Return the (x, y) coordinate for the center point of the cell that contains the specified text.  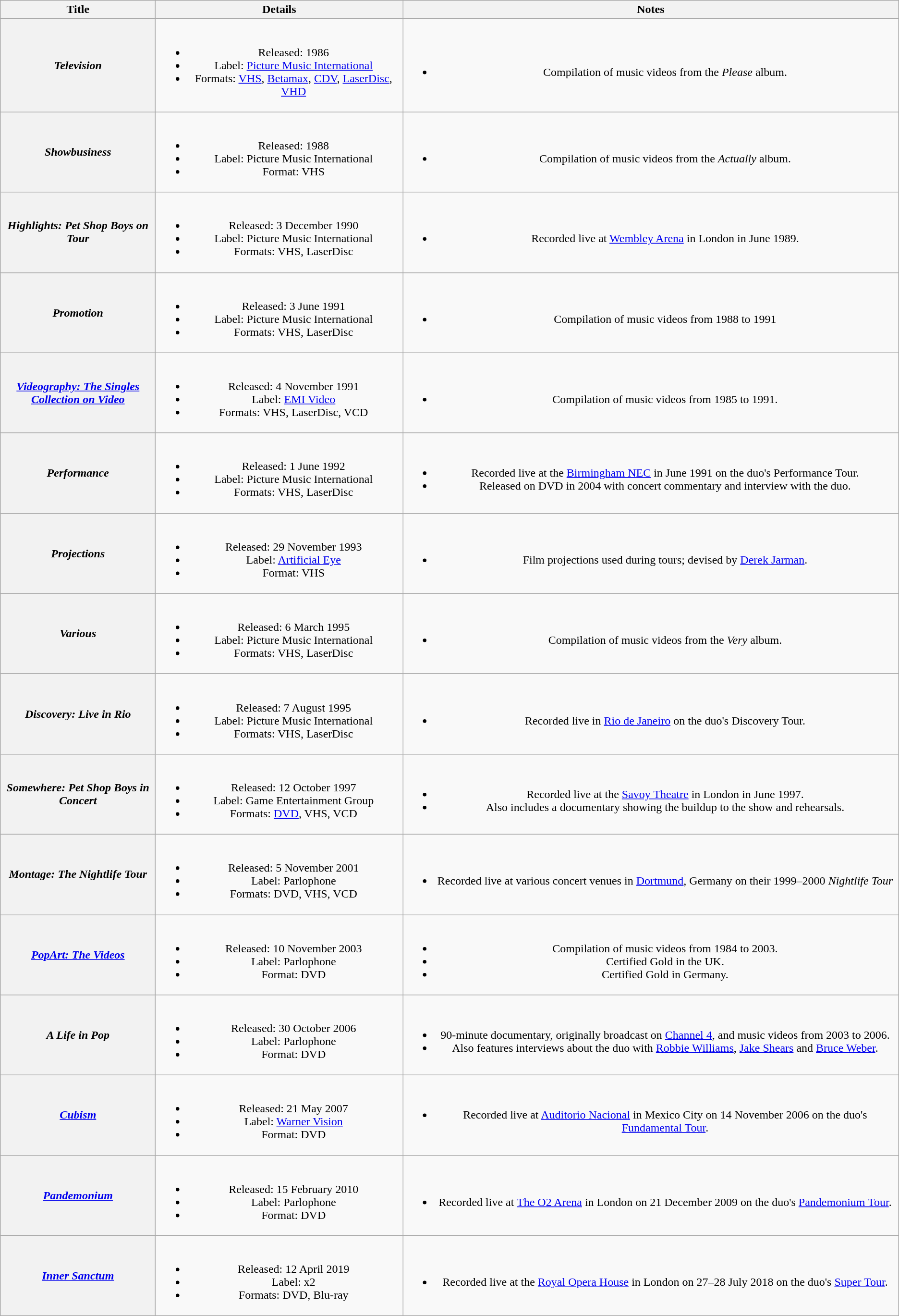
Compilation of music videos from the Please album. (651, 65)
Showbusiness (78, 152)
Montage: The Nightlife Tour (78, 874)
Videography: The Singles Collection on Video (78, 393)
Released: 12 October 1997Label: Game Entertainment GroupFormats: DVD, VHS, VCD (279, 794)
Released: 4 November 1991Label: EMI VideoFormats: VHS, LaserDisc, VCD (279, 393)
Pandemonium (78, 1195)
Released: 7 August 1995Label: Picture Music InternationalFormats: VHS, LaserDisc (279, 714)
Compilation of music videos from the Very album. (651, 633)
Cubism (78, 1116)
Released: 6 March 1995Label: Picture Music InternationalFormats: VHS, LaserDisc (279, 633)
Released: 10 November 2003Label: ParlophoneFormat: DVD (279, 955)
Title (78, 10)
Recorded live at The O2 Arena in London on 21 December 2009 on the duo's Pandemonium Tour. (651, 1195)
Details (279, 10)
Released: 21 May 2007Label: Warner VisionFormat: DVD (279, 1116)
Recorded live at the Royal Opera House in London on 27–28 July 2018 on the duo's Super Tour. (651, 1276)
Released: 1986Label: Picture Music InternationalFormats: VHS, Betamax, CDV, LaserDisc, VHD (279, 65)
Promotion (78, 312)
A Life in Pop (78, 1035)
Released: 5 November 2001Label: ParlophoneFormats: DVD, VHS, VCD (279, 874)
Recorded live at Auditorio Nacional in Mexico City on 14 November 2006 on the duo's Fundamental Tour. (651, 1116)
Released: 1 June 1992Label: Picture Music InternationalFormats: VHS, LaserDisc (279, 473)
Highlights: Pet Shop Boys on Tour (78, 233)
Compilation of music videos from 1985 to 1991. (651, 393)
Compilation of music videos from 1988 to 1991 (651, 312)
Television (78, 65)
Inner Sanctum (78, 1276)
Recorded live in Rio de Janeiro on the duo's Discovery Tour. (651, 714)
Released: 15 February 2010Label: ParlophoneFormat: DVD (279, 1195)
Recorded live at the Savoy Theatre in London in June 1997.Also includes a documentary showing the buildup to the show and rehearsals. (651, 794)
Released: 29 November 1993Label: Artificial EyeFormat: VHS (279, 553)
Recorded live at Wembley Arena in London in June 1989. (651, 233)
Released: 12 April 2019Label: x2Formats: DVD, Blu-ray (279, 1276)
Discovery: Live in Rio (78, 714)
Recorded live at various concert venues in Dortmund, Germany on their 1999–2000 Nightlife Tour (651, 874)
Notes (651, 10)
Performance (78, 473)
Somewhere: Pet Shop Boys in Concert (78, 794)
Projections (78, 553)
Released: 1988Label: Picture Music InternationalFormat: VHS (279, 152)
Compilation of music videos from 1984 to 2003.Certified Gold in the UK.Certified Gold in Germany. (651, 955)
Released: 3 June 1991Label: Picture Music InternationalFormats: VHS, LaserDisc (279, 312)
Released: 30 October 2006Label: ParlophoneFormat: DVD (279, 1035)
Various (78, 633)
PopArt: The Videos (78, 955)
Film projections used during tours; devised by Derek Jarman. (651, 553)
Compilation of music videos from the Actually album. (651, 152)
Released: 3 December 1990Label: Picture Music InternationalFormats: VHS, LaserDisc (279, 233)
